Return the (X, Y) coordinate for the center point of the cell that contains the specified text.  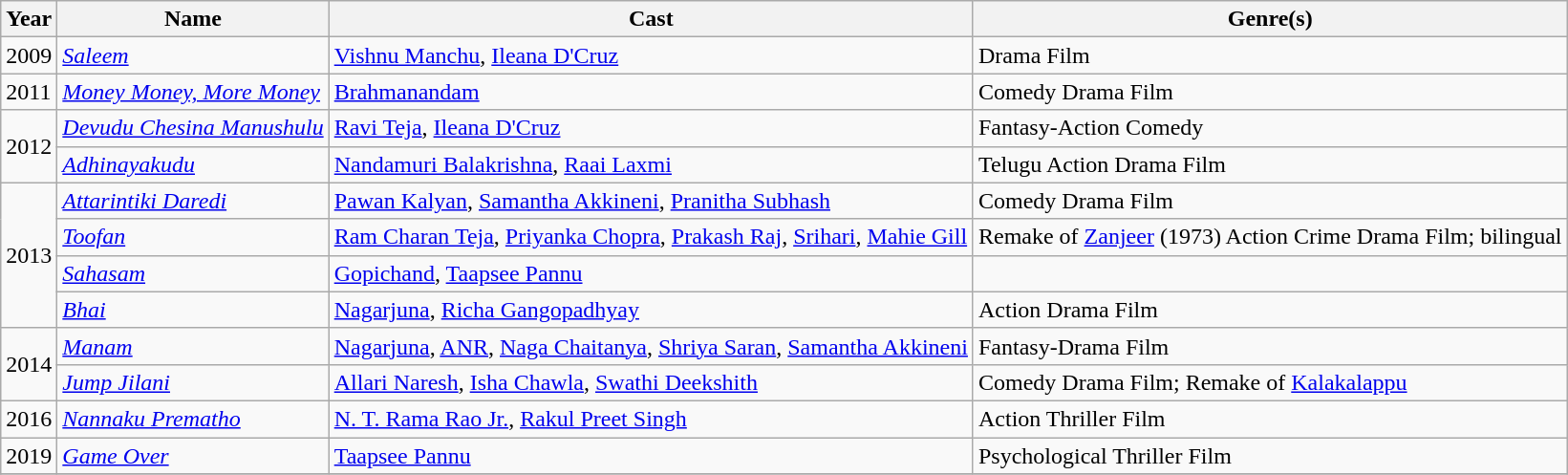
Action Thriller Film (1270, 419)
Toofan (193, 237)
2011 (29, 92)
Nannaku Prematho (193, 419)
Attarintiki Daredi (193, 201)
Brahmanandam (651, 92)
Action Drama Film (1270, 310)
2012 (29, 146)
Vishnu Manchu, Ileana D'Cruz (651, 55)
Pawan Kalyan, Samantha Akkineni, Pranitha Subhash (651, 201)
Fantasy-Drama Film (1270, 346)
Money Money, More Money (193, 92)
Name (193, 19)
Bhai (193, 310)
2014 (29, 364)
2013 (29, 255)
Nandamuri Balakrishna, Raai Laxmi (651, 164)
Year (29, 19)
Drama Film (1270, 55)
Nagarjuna, ANR, Naga Chaitanya, Shriya Saran, Samantha Akkineni (651, 346)
Fantasy-Action Comedy (1270, 128)
Devudu Chesina Manushulu (193, 128)
Cast (651, 19)
Remake of Zanjeer (1973) Action Crime Drama Film; bilingual (1270, 237)
Saleem (193, 55)
Manam (193, 346)
Game Over (193, 456)
N. T. Rama Rao Jr., Rakul Preet Singh (651, 419)
Sahasam (193, 273)
Jump Jilani (193, 382)
Nagarjuna, Richa Gangopadhyay (651, 310)
Allari Naresh, Isha Chawla, Swathi Deekshith (651, 382)
Telugu Action Drama Film (1270, 164)
Comedy Drama Film; Remake of Kalakalappu (1270, 382)
2009 (29, 55)
Genre(s) (1270, 19)
Psychological Thriller Film (1270, 456)
Ram Charan Teja, Priyanka Chopra, Prakash Raj, Srihari, Mahie Gill (651, 237)
Taapsee Pannu (651, 456)
Gopichand, Taapsee Pannu (651, 273)
Adhinayakudu (193, 164)
2016 (29, 419)
Ravi Teja, Ileana D'Cruz (651, 128)
2019 (29, 456)
